Return the [x, y] coordinate for the center point of the cell that contains the specified text.  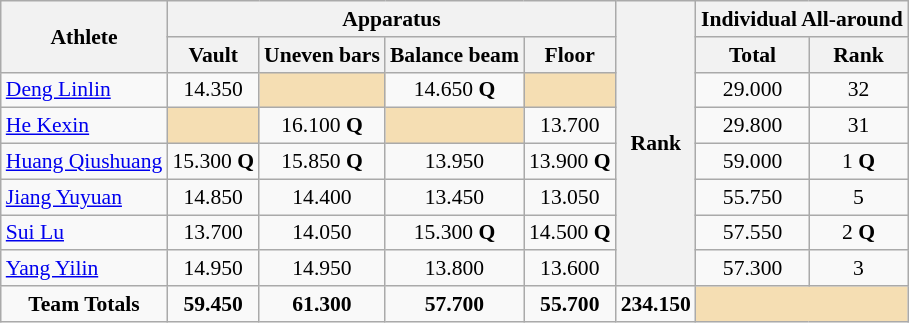
Floor [570, 55]
59.450 [213, 304]
2 Q [858, 233]
1 Q [858, 162]
14.400 [322, 197]
29.800 [752, 126]
Individual All-around [802, 19]
57.700 [454, 304]
3 [858, 269]
13.800 [454, 269]
31 [858, 126]
13.050 [570, 197]
Yang Yilin [84, 269]
61.300 [322, 304]
13.450 [454, 197]
16.100 Q [322, 126]
Athlete [84, 36]
Vault [213, 55]
29.000 [752, 90]
Huang Qiushuang [84, 162]
Uneven bars [322, 55]
14.500 Q [570, 233]
14.050 [322, 233]
Balance beam [454, 55]
55.700 [570, 304]
59.000 [752, 162]
234.150 [656, 304]
13.950 [454, 162]
Team Totals [84, 304]
14.850 [213, 197]
Total [752, 55]
5 [858, 197]
14.350 [213, 90]
Sui Lu [84, 233]
Deng Linlin [84, 90]
13.900 Q [570, 162]
13.600 [570, 269]
32 [858, 90]
55.750 [752, 197]
Apparatus [391, 19]
14.650 Q [454, 90]
57.300 [752, 269]
15.850 Q [322, 162]
57.550 [752, 233]
He Kexin [84, 126]
Jiang Yuyuan [84, 197]
